Pinpoint the cell where the given text exists, returning its [x, y] midpoint coordinate. 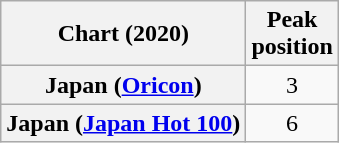
Peakposition [292, 34]
6 [292, 123]
Japan (Oricon) [124, 85]
Japan (Japan Hot 100) [124, 123]
Chart (2020) [124, 34]
3 [292, 85]
